Capture the cell that displays the provided text and extract its [x, y] central coordinate. 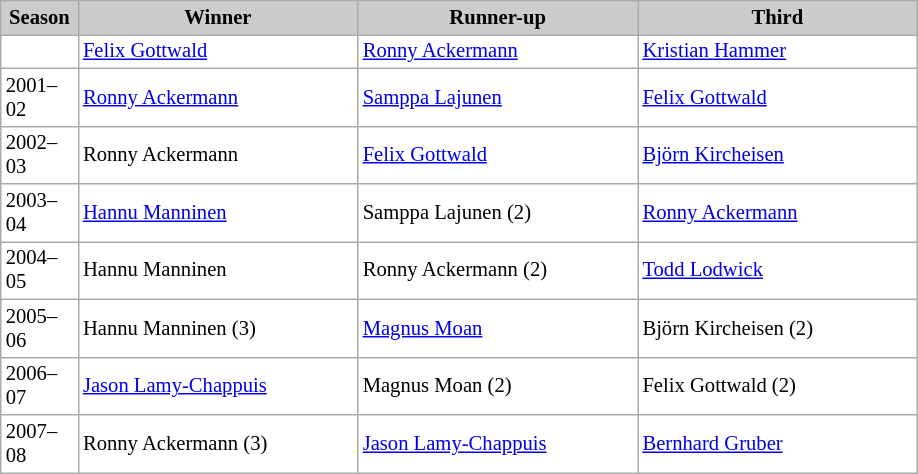
2002–03 [40, 155]
Samppa Lajunen [498, 97]
Bernhard Gruber [778, 443]
2001–02 [40, 97]
Samppa Lajunen (2) [498, 213]
Season [40, 17]
Magnus Moan (2) [498, 386]
Runner-up [498, 17]
Björn Kircheisen (2) [778, 328]
Winner [218, 17]
Kristian Hammer [778, 51]
Ronny Ackermann (2) [498, 270]
Third [778, 17]
Hannu Manninen (3) [218, 328]
2006–07 [40, 386]
Magnus Moan [498, 328]
Todd Lodwick [778, 270]
2003–04 [40, 213]
2004–05 [40, 270]
2007–08 [40, 443]
2005–06 [40, 328]
Björn Kircheisen [778, 155]
Felix Gottwald (2) [778, 386]
Ronny Ackermann (3) [218, 443]
